Return the [X, Y] coordinate for the center point of the cell that contains the specified text.  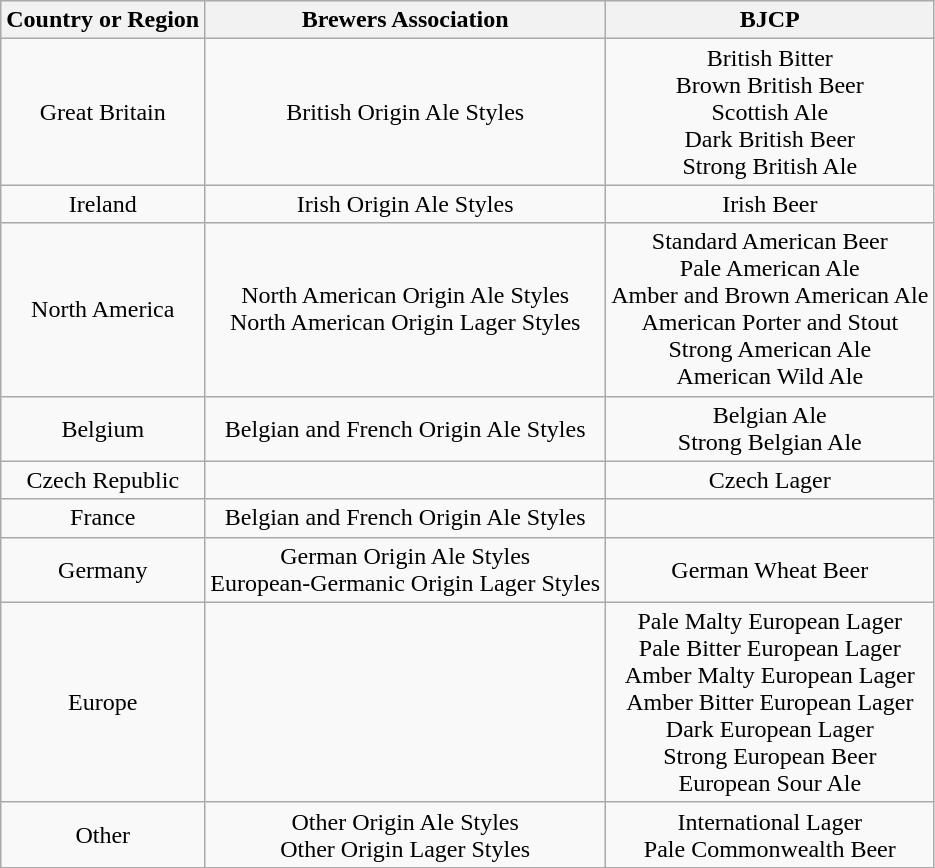
Czech Lager [770, 480]
Irish Beer [770, 204]
Belgium [103, 428]
Other [103, 834]
BJCP [770, 20]
France [103, 518]
German Wheat Beer [770, 570]
Great Britain [103, 112]
Ireland [103, 204]
Czech Republic [103, 480]
Europe [103, 702]
British Origin Ale Styles [406, 112]
Other Origin Ale StylesOther Origin Lager Styles [406, 834]
North America [103, 310]
German Origin Ale StylesEuropean-Germanic Origin Lager Styles [406, 570]
Brewers Association [406, 20]
International LagerPale Commonwealth Beer [770, 834]
Standard American BeerPale American AleAmber and Brown American AleAmerican Porter and StoutStrong American AleAmerican Wild Ale [770, 310]
Belgian AleStrong Belgian Ale [770, 428]
Irish Origin Ale Styles [406, 204]
British BitterBrown British BeerScottish AleDark British BeerStrong British Ale [770, 112]
Country or Region [103, 20]
Germany [103, 570]
North American Origin Ale StylesNorth American Origin Lager Styles [406, 310]
